Output the (X, Y) coordinate of the center of the cell containing the given text.  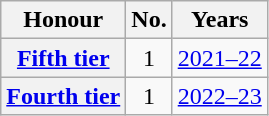
No. (149, 20)
2022–23 (220, 96)
Fourth tier (64, 96)
Years (220, 20)
Fifth tier (64, 58)
2021–22 (220, 58)
Honour (64, 20)
